Return (X, Y) of the center of cell containing provided text 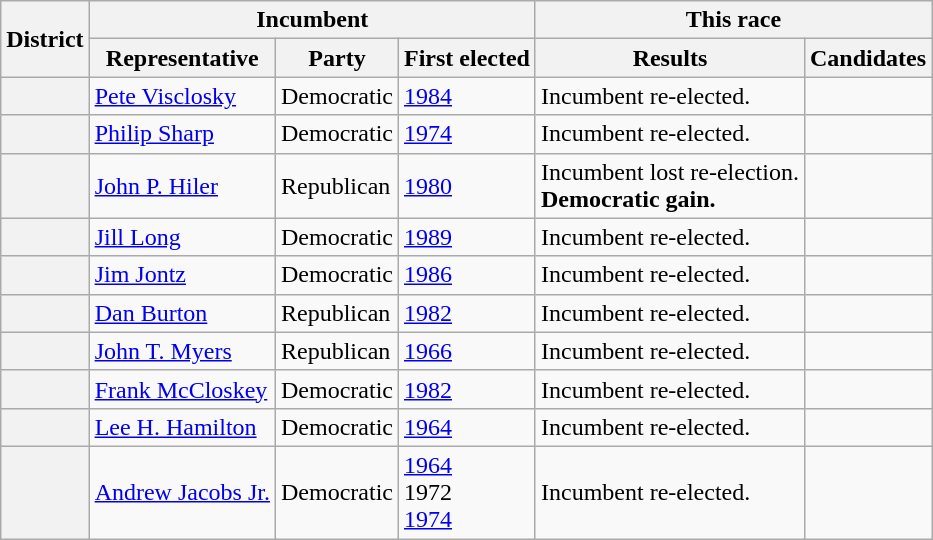
19641972 1974 (466, 492)
1986 (466, 275)
Incumbent (312, 20)
1984 (466, 96)
Candidates (868, 58)
Results (670, 58)
John T. Myers (182, 351)
First elected (466, 58)
1964 (466, 427)
Pete Visclosky (182, 96)
John P. Hiler (182, 186)
1989 (466, 237)
Dan Burton (182, 313)
Lee H. Hamilton (182, 427)
1980 (466, 186)
Philip Sharp (182, 134)
Incumbent lost re-election.Democratic gain. (670, 186)
Andrew Jacobs Jr. (182, 492)
District (45, 39)
Representative (182, 58)
Jim Jontz (182, 275)
Frank McCloskey (182, 389)
Party (336, 58)
This race (733, 20)
1966 (466, 351)
1974 (466, 134)
Jill Long (182, 237)
